Find where the given text appears and provide that cell's center as [X, Y] coordinate. 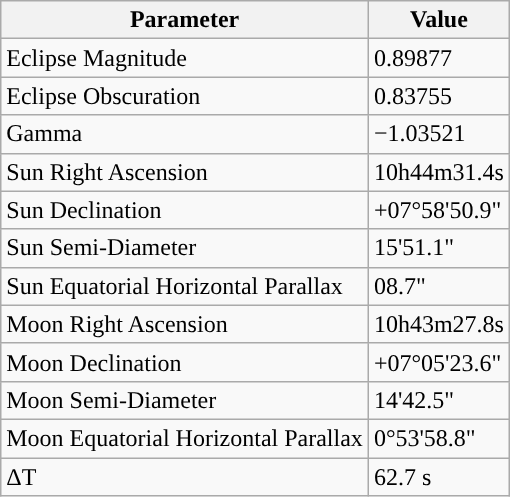
Parameter [185, 20]
+07°05'23.6" [438, 362]
Moon Declination [185, 362]
0°53'58.8" [438, 438]
62.7 s [438, 477]
08.7" [438, 286]
ΔT [185, 477]
15'51.1" [438, 248]
−1.03521 [438, 134]
Gamma [185, 134]
Sun Declination [185, 210]
+07°58'50.9" [438, 210]
Eclipse Obscuration [185, 96]
14'42.5" [438, 400]
Moon Equatorial Horizontal Parallax [185, 438]
Value [438, 20]
Moon Semi-Diameter [185, 400]
10h43m27.8s [438, 324]
Sun Semi-Diameter [185, 248]
0.83755 [438, 96]
0.89877 [438, 58]
Sun Right Ascension [185, 172]
Moon Right Ascension [185, 324]
Eclipse Magnitude [185, 58]
10h44m31.4s [438, 172]
Sun Equatorial Horizontal Parallax [185, 286]
